Output the [X, Y] coordinate of the center of the cell containing the given text.  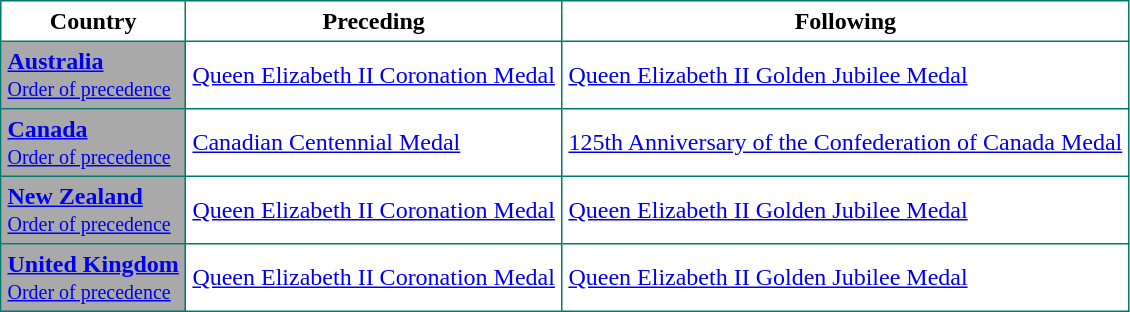
United KingdomOrder of precedence [94, 278]
Following [846, 21]
CanadaOrder of precedence [94, 143]
New ZealandOrder of precedence [94, 210]
Preceding [374, 21]
125th Anniversary of the Confederation of Canada Medal [846, 143]
AustraliaOrder of precedence [94, 75]
Canadian Centennial Medal [374, 143]
Country [94, 21]
